From the cell containing the given text, extract its center point as [X, Y] coordinate. 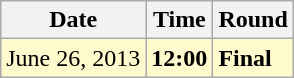
Final [253, 58]
Date [74, 20]
12:00 [180, 58]
June 26, 2013 [74, 58]
Time [180, 20]
Round [253, 20]
